Return (X, Y) of the center of cell containing provided text 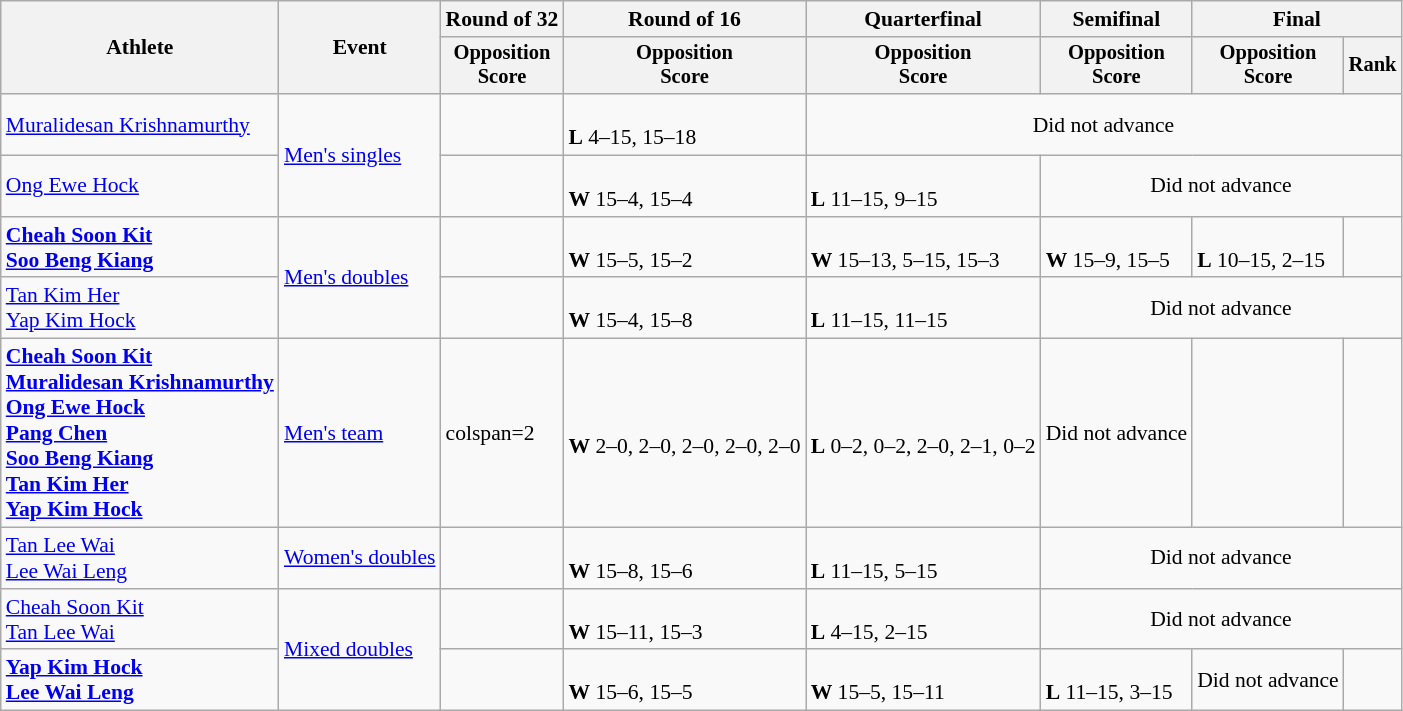
L 11–15, 5–15 (924, 558)
Muralidesan Krishnamurthy (140, 124)
Cheah Soon KitMuralidesan KrishnamurthyOng Ewe HockPang ChenSoo Beng KiangTan Kim HerYap Kim Hock (140, 434)
Round of 32 (502, 19)
L 11–15, 3–15 (1117, 680)
L 11–15, 9–15 (924, 186)
Men's doubles (360, 278)
W 15–8, 15–6 (684, 558)
L 11–15, 11–15 (924, 308)
colspan=2 (502, 434)
Quarterfinal (924, 19)
W 2–0, 2–0, 2–0, 2–0, 2–0 (684, 434)
Tan Kim HerYap Kim Hock (140, 308)
W 15–13, 5–15, 15–3 (924, 248)
W 15–6, 15–5 (684, 680)
W 15–11, 15–3 (684, 620)
Athlete (140, 48)
Ong Ewe Hock (140, 186)
L 4–15, 15–18 (684, 124)
L 4–15, 2–15 (924, 620)
Rank (1373, 66)
W 15–5, 15–2 (684, 248)
Cheah Soon KitSoo Beng Kiang (140, 248)
W 15–4, 15–8 (684, 308)
W 15–4, 15–4 (684, 186)
Tan Lee WaiLee Wai Leng (140, 558)
L 0–2, 0–2, 2–0, 2–1, 0–2 (924, 434)
W 15–5, 15–11 (924, 680)
Round of 16 (684, 19)
Cheah Soon KitTan Lee Wai (140, 620)
L 10–15, 2–15 (1268, 248)
Yap Kim HockLee Wai Leng (140, 680)
Event (360, 48)
Semifinal (1117, 19)
Final (1296, 19)
Men's singles (360, 155)
Women's doubles (360, 558)
W 15–9, 15–5 (1117, 248)
Mixed doubles (360, 650)
Men's team (360, 434)
